Output the (x, y) coordinate of the center of the cell containing the given text.  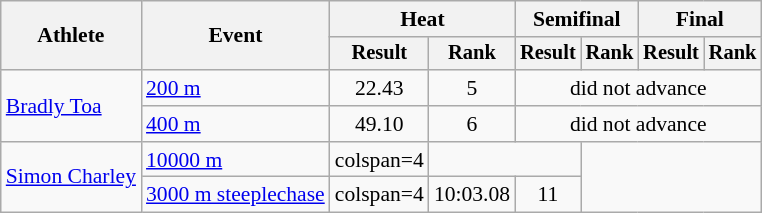
10000 m (236, 160)
200 m (236, 88)
3000 m steeplechase (236, 195)
Simon Charley (71, 178)
400 m (236, 124)
Event (236, 36)
5 (472, 88)
Bradly Toa (71, 106)
22.43 (380, 88)
Semifinal (576, 19)
Final (700, 19)
Athlete (71, 36)
49.10 (380, 124)
11 (548, 195)
Heat (422, 19)
6 (472, 124)
10:03.08 (472, 195)
